Detect which cell encompasses the target text, then output its (X, Y) center coordinate. 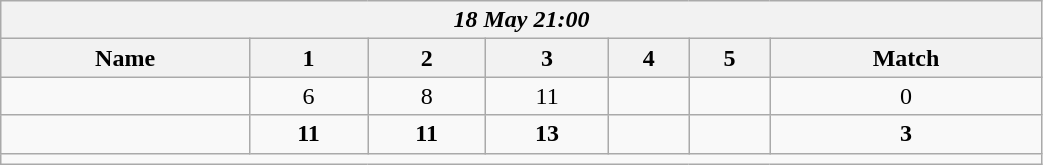
8 (427, 96)
Name (126, 58)
6 (308, 96)
Match (906, 58)
18 May 21:00 (522, 20)
2 (427, 58)
5 (730, 58)
4 (648, 58)
0 (906, 96)
1 (308, 58)
13 (548, 134)
